Output the (X, Y) coordinate of the center of the cell containing the given text.  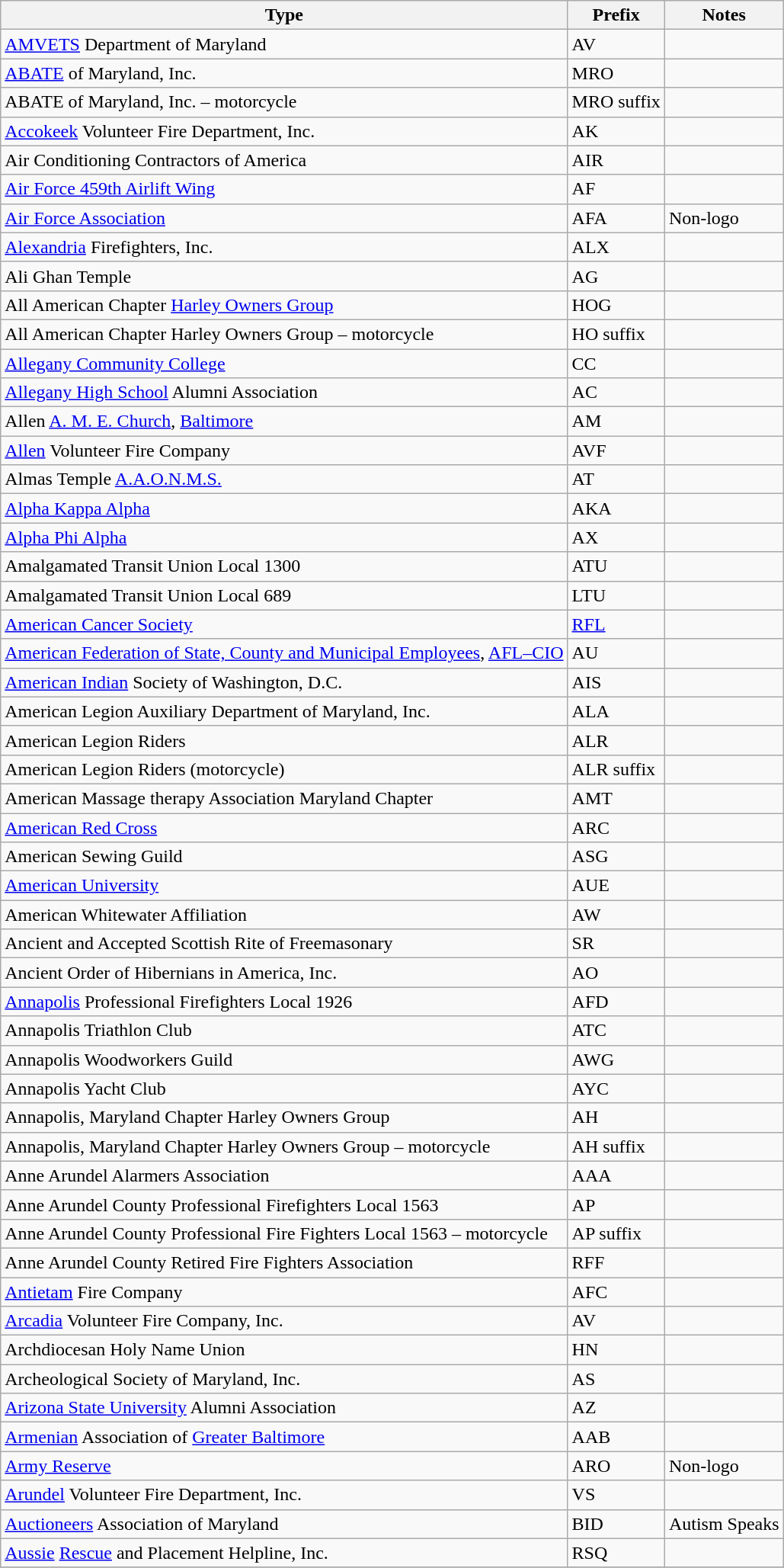
Arundel Volunteer Fire Department, Inc. (284, 1495)
Annapolis Woodworkers Guild (284, 1060)
Ancient and Accepted Scottish Rite of Freemasonary (284, 944)
AVF (616, 451)
American Sewing Guild (284, 857)
AWG (616, 1060)
All American Chapter Harley Owners Group (284, 305)
AP suffix (616, 1233)
American Cancer Society (284, 624)
Annapolis Yacht Club (284, 1089)
Alpha Kappa Alpha (284, 508)
BID (616, 1524)
Air Force 459th Airlift Wing (284, 189)
AX (616, 537)
AU (616, 653)
Auctioneers Association of Maryland (284, 1524)
AH (616, 1117)
American Legion Riders (284, 740)
Allen Volunteer Fire Company (284, 451)
LTU (616, 595)
Notes (724, 15)
RSQ (616, 1553)
AK (616, 131)
HN (616, 1350)
ABATE of Maryland, Inc. – motorcycle (284, 102)
AT (616, 479)
Anne Arundel County Professional Firefighters Local 1563 (284, 1204)
Air Conditioning Contractors of America (284, 160)
AG (616, 276)
AS (616, 1379)
Annapolis, Maryland Chapter Harley Owners Group – motorcycle (284, 1146)
AIR (616, 160)
American Federation of State, County and Municipal Employees, AFL–CIO (284, 653)
American Red Cross (284, 827)
SR (616, 944)
Antietam Fire Company (284, 1292)
Armenian Association of Greater Baltimore (284, 1437)
ALA (616, 711)
Accokeek Volunteer Fire Department, Inc. (284, 131)
American Massage therapy Association Maryland Chapter (284, 798)
Almas Temple A.A.O.N.M.S. (284, 479)
All American Chapter Harley Owners Group – motorcycle (284, 334)
Annapolis Professional Firefighters Local 1926 (284, 1002)
AF (616, 189)
ATU (616, 566)
AO (616, 973)
Alpha Phi Alpha (284, 537)
RFF (616, 1262)
Alexandria Firefighters, Inc. (284, 247)
Anne Arundel County Retired Fire Fighters Association (284, 1262)
American Legion Auxiliary Department of Maryland, Inc. (284, 711)
Anne Arundel Alarmers Association (284, 1175)
Ancient Order of Hibernians in America, Inc. (284, 973)
Allegany High School Alumni Association (284, 393)
AUE (616, 886)
Army Reserve (284, 1466)
American Indian Society of Washington, D.C. (284, 682)
ABATE of Maryland, Inc. (284, 73)
AZ (616, 1408)
AW (616, 915)
RFL (616, 624)
AMVETS Department of Maryland (284, 44)
ARC (616, 827)
AFA (616, 218)
HOG (616, 305)
Air Force Association (284, 218)
VS (616, 1495)
AAA (616, 1175)
Autism Speaks (724, 1524)
AC (616, 393)
AFC (616, 1292)
American Legion Riders (motorcycle) (284, 769)
CC (616, 364)
Type (284, 15)
ASG (616, 857)
Annapolis Triathlon Club (284, 1031)
Allen A. M. E. Church, Baltimore (284, 422)
Allegany Community College (284, 364)
Ali Ghan Temple (284, 276)
Archdiocesan Holy Name Union (284, 1350)
MRO (616, 73)
Aussie Rescue and Placement Helpline, Inc. (284, 1553)
ALX (616, 247)
Amalgamated Transit Union Local 1300 (284, 566)
AP (616, 1204)
AYC (616, 1089)
ATC (616, 1031)
HO suffix (616, 334)
AAB (616, 1437)
Annapolis, Maryland Chapter Harley Owners Group (284, 1117)
Arcadia Volunteer Fire Company, Inc. (284, 1321)
ALR suffix (616, 769)
AMT (616, 798)
Amalgamated Transit Union Local 689 (284, 595)
AH suffix (616, 1146)
American University (284, 886)
Anne Arundel County Professional Fire Fighters Local 1563 – motorcycle (284, 1233)
ALR (616, 740)
AIS (616, 682)
ARO (616, 1466)
AFD (616, 1002)
AKA (616, 508)
Arizona State University Alumni Association (284, 1408)
AM (616, 422)
MRO suffix (616, 102)
American Whitewater Affiliation (284, 915)
Archeological Society of Maryland, Inc. (284, 1379)
Prefix (616, 15)
